Locate the cell with the specified text and output its (x, y) center coordinate. 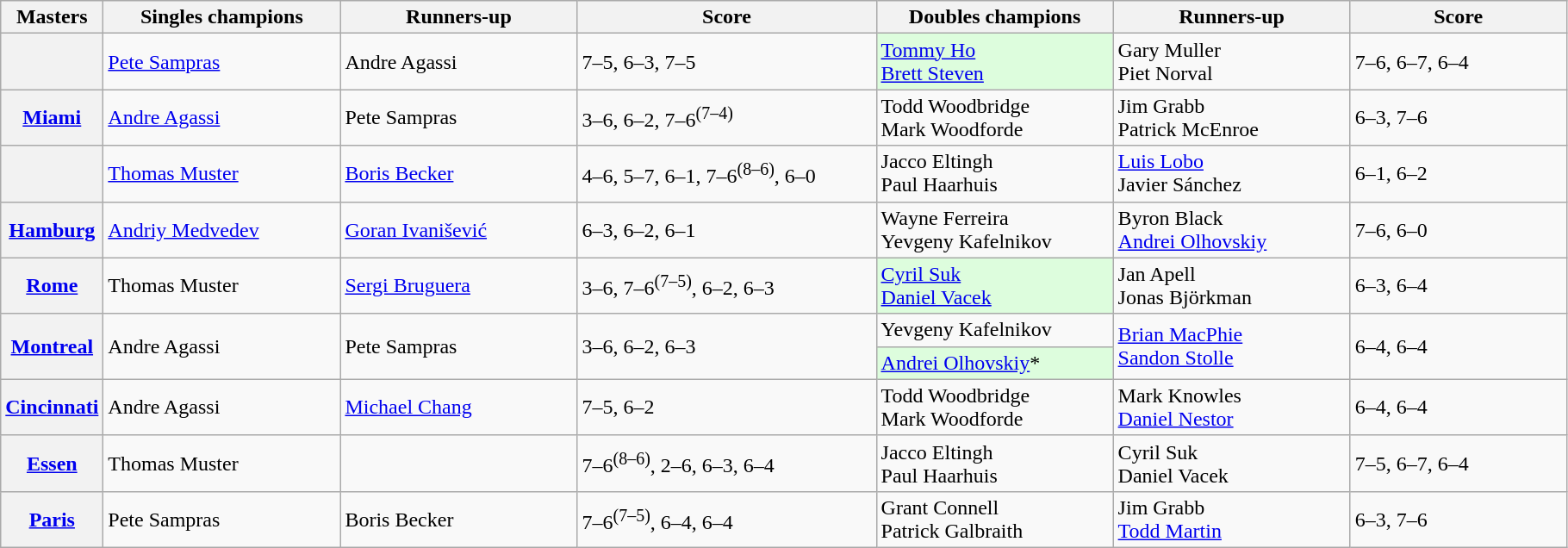
4–6, 5–7, 6–1, 7–6(8–6), 6–0 (727, 174)
Singles champions (222, 17)
Masters (52, 17)
7–5, 6–3, 7–5 (727, 62)
6–3, 6–2, 6–1 (727, 229)
7–6, 6–0 (1458, 229)
Wayne Ferreira Yevgeny Kafelnikov (994, 229)
3–6, 6–2, 7–6(7–4) (727, 117)
Miami (52, 117)
Andrei Olhovskiy* (994, 363)
7–6(8–6), 2–6, 6–3, 6–4 (727, 464)
7–6(7–5), 6–4, 6–4 (727, 519)
6–1, 6–2 (1458, 174)
Byron Black Andrei Olhovskiy (1232, 229)
Cincinnati (52, 407)
Goran Ivanišević (458, 229)
Essen (52, 464)
Jim Grabb Patrick McEnroe (1232, 117)
Jim Grabb Todd Martin (1232, 519)
7–5, 6–2 (727, 407)
Brian MacPhie Sandon Stolle (1232, 346)
Doubles champions (994, 17)
7–6, 6–7, 6–4 (1458, 62)
Jan Apell Jonas Björkman (1232, 286)
Hamburg (52, 229)
Michael Chang (458, 407)
3–6, 6–2, 6–3 (727, 346)
Andriy Medvedev (222, 229)
Grant Connell Patrick Galbraith (994, 519)
Gary Muller Piet Norval (1232, 62)
Sergi Bruguera (458, 286)
Luis Lobo Javier Sánchez (1232, 174)
Yevgeny Kafelnikov (994, 330)
3–6, 7–6(7–5), 6–2, 6–3 (727, 286)
Rome (52, 286)
Tommy Ho Brett Steven (994, 62)
6–3, 6–4 (1458, 286)
Paris (52, 519)
Montreal (52, 346)
7–5, 6–7, 6–4 (1458, 464)
Mark Knowles Daniel Nestor (1232, 407)
